Determine the (X, Y) coordinate at the center of the cell enclosing the given text.  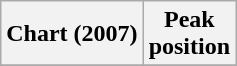
Chart (2007) (72, 34)
Peakposition (189, 34)
